Locate the cell with the specified text and output its [x, y] center coordinate. 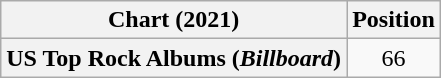
US Top Rock Albums (Billboard) [174, 58]
66 [394, 58]
Chart (2021) [174, 20]
Position [394, 20]
